Search for the cell housing the specified text and yield its [x, y] center coordinate. 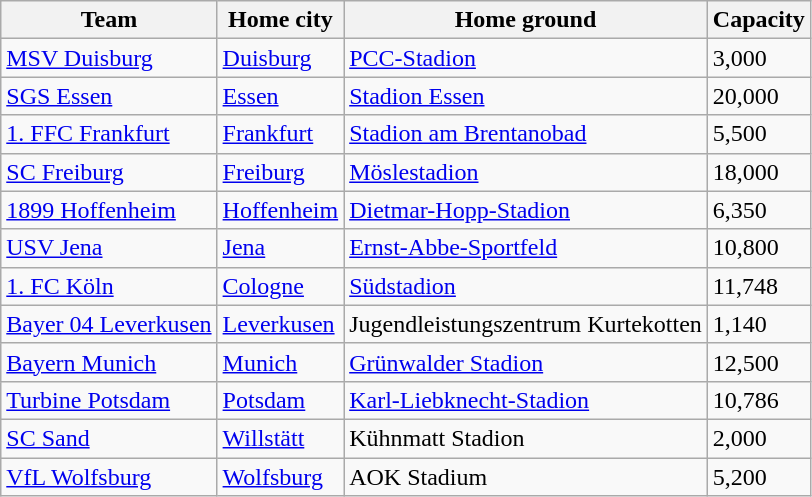
1. FC Köln [109, 286]
6,350 [758, 210]
SGS Essen [109, 96]
Capacity [758, 20]
1. FFC Frankfurt [109, 134]
10,786 [758, 400]
Leverkusen [280, 324]
2,000 [758, 438]
Potsdam [280, 400]
Duisburg [280, 58]
SC Freiburg [109, 172]
Kühnmatt Stadion [526, 438]
Cologne [280, 286]
Stadion Essen [526, 96]
1,140 [758, 324]
Ernst-Abbe-Sportfeld [526, 248]
Bayer 04 Leverkusen [109, 324]
Home ground [526, 20]
Turbine Potsdam [109, 400]
USV Jena [109, 248]
Bayern Munich [109, 362]
SC Sand [109, 438]
Freiburg [280, 172]
Möslestadion [526, 172]
Dietmar-Hopp-Stadion [526, 210]
Jena [280, 248]
MSV Duisburg [109, 58]
Home city [280, 20]
5,500 [758, 134]
18,000 [758, 172]
1899 Hoffenheim [109, 210]
Karl-Liebknecht-Stadion [526, 400]
Team [109, 20]
AOK Stadium [526, 477]
Jugendleistungszentrum Kurtekotten [526, 324]
Frankfurt [280, 134]
Südstadion [526, 286]
12,500 [758, 362]
Stadion am Brentanobad [526, 134]
20,000 [758, 96]
3,000 [758, 58]
10,800 [758, 248]
Grünwalder Stadion [526, 362]
Wolfsburg [280, 477]
Essen [280, 96]
Hoffenheim [280, 210]
Munich [280, 362]
VfL Wolfsburg [109, 477]
Willstätt [280, 438]
PCC-Stadion [526, 58]
5,200 [758, 477]
11,748 [758, 286]
